Pinpoint the cell where the given text exists, returning its (X, Y) midpoint coordinate. 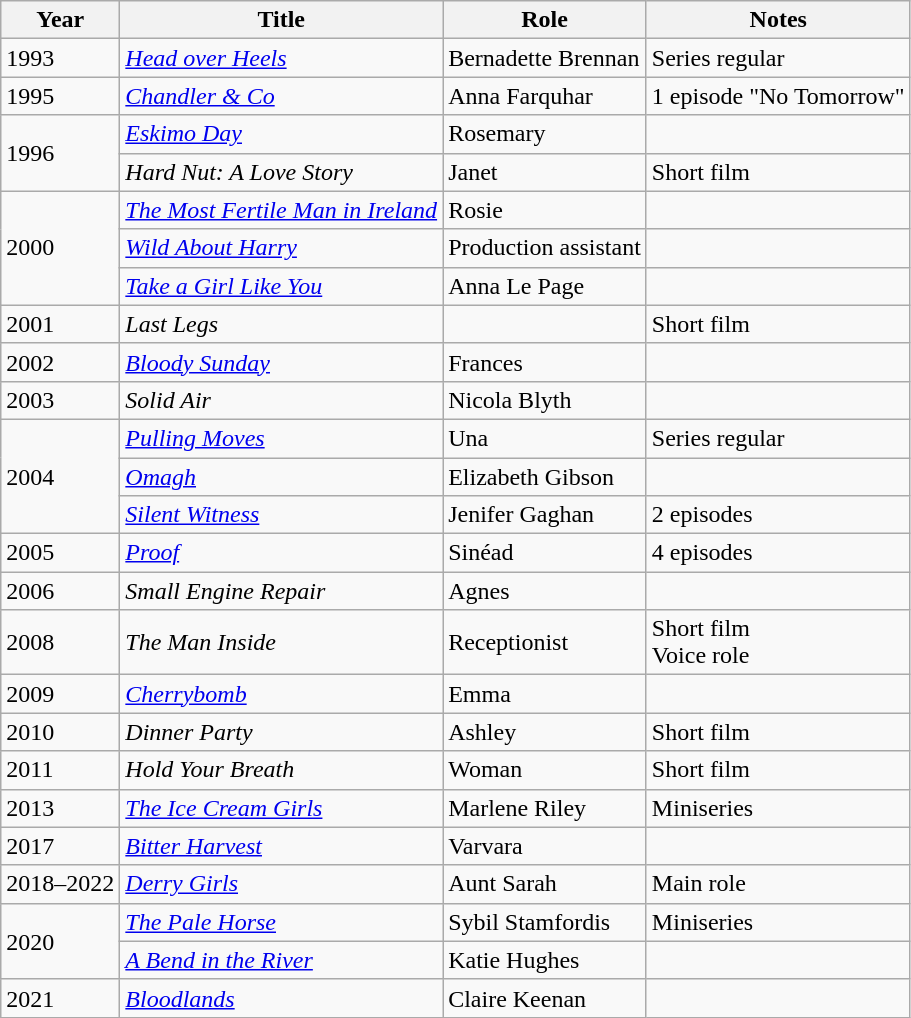
2010 (60, 732)
The Pale Horse (282, 922)
2006 (60, 591)
A Bend in the River (282, 960)
2008 (60, 642)
Role (545, 20)
1996 (60, 153)
The Man Inside (282, 642)
Ashley (545, 732)
Short filmVoice role (778, 642)
Janet (545, 172)
Elizabeth Gibson (545, 477)
Omagh (282, 477)
2 episodes (778, 515)
Una (545, 438)
Production assistant (545, 248)
Take a Girl Like You (282, 286)
Anna Farquhar (545, 96)
Varvara (545, 846)
Receptionist (545, 642)
Marlene Riley (545, 808)
Emma (545, 694)
Frances (545, 362)
Bloody Sunday (282, 362)
Bernadette Brennan (545, 58)
Main role (778, 884)
2017 (60, 846)
Hard Nut: A Love Story (282, 172)
1995 (60, 96)
Proof (282, 553)
2020 (60, 941)
Rosie (545, 210)
Last Legs (282, 324)
The Most Fertile Man in Ireland (282, 210)
Year (60, 20)
Solid Air (282, 400)
The Ice Cream Girls (282, 808)
Title (282, 20)
Woman (545, 770)
Claire Keenan (545, 998)
Sybil Stamfordis (545, 922)
Pulling Moves (282, 438)
Cherrybomb (282, 694)
Head over Heels (282, 58)
Hold Your Breath (282, 770)
4 episodes (778, 553)
2013 (60, 808)
Chandler & Co (282, 96)
Small Engine Repair (282, 591)
Sinéad (545, 553)
Agnes (545, 591)
2001 (60, 324)
2021 (60, 998)
2011 (60, 770)
1993 (60, 58)
2009 (60, 694)
Eskimo Day (282, 134)
Derry Girls (282, 884)
Rosemary (545, 134)
Notes (778, 20)
2018–2022 (60, 884)
Bitter Harvest (282, 846)
Silent Witness (282, 515)
Wild About Harry (282, 248)
2005 (60, 553)
Anna Le Page (545, 286)
Bloodlands (282, 998)
Dinner Party (282, 732)
2004 (60, 476)
2003 (60, 400)
Katie Hughes (545, 960)
1 episode "No Tomorrow" (778, 96)
Nicola Blyth (545, 400)
Jenifer Gaghan (545, 515)
Aunt Sarah (545, 884)
2002 (60, 362)
2000 (60, 248)
